Determine the [x, y] coordinate at the center of the cell enclosing the given text.  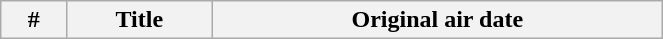
Title [140, 20]
# [34, 20]
Original air date [438, 20]
